Detect which cell encompasses the target text, then output its (x, y) center coordinate. 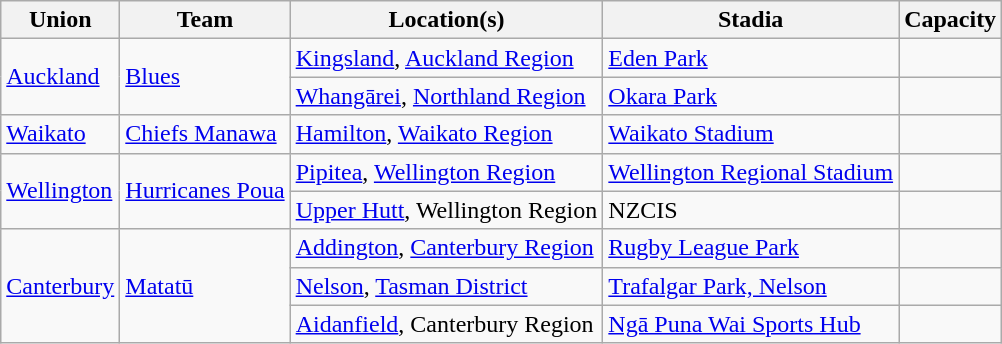
Auckland (60, 77)
Canterbury (60, 286)
Nelson, Tasman District (446, 286)
Eden Park (751, 58)
Kingsland, Auckland Region (446, 58)
Chiefs Manawa (205, 134)
Ngā Puna Wai Sports Hub (751, 324)
Team (205, 20)
Wellington (60, 191)
Union (60, 20)
NZCIS (751, 210)
Blues (205, 77)
Aidanfield, Canterbury Region (446, 324)
Capacity (950, 20)
Trafalgar Park, Nelson (751, 286)
Pipitea, Wellington Region (446, 172)
Hamilton, Waikato Region (446, 134)
Stadia (751, 20)
Upper Hutt, Wellington Region (446, 210)
Location(s) (446, 20)
Matatū (205, 286)
Rugby League Park (751, 248)
Okara Park (751, 96)
Whangārei, Northland Region (446, 96)
Addington, Canterbury Region (446, 248)
Waikato (60, 134)
Waikato Stadium (751, 134)
Wellington Regional Stadium (751, 172)
Hurricanes Poua (205, 191)
